From the cell containing the given text, extract its center point as [X, Y] coordinate. 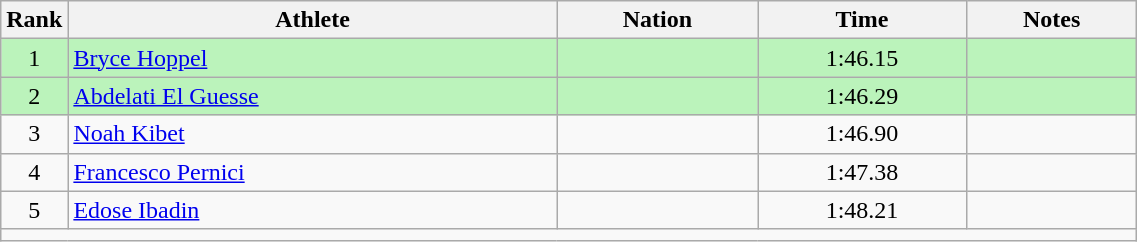
3 [34, 134]
Athlete [312, 20]
2 [34, 96]
1:47.38 [862, 172]
Abdelati El Guesse [312, 96]
Edose Ibadin [312, 210]
Bryce Hoppel [312, 58]
4 [34, 172]
1:46.90 [862, 134]
Time [862, 20]
Nation [657, 20]
1:48.21 [862, 210]
1 [34, 58]
Rank [34, 20]
5 [34, 210]
1:46.29 [862, 96]
Noah Kibet [312, 134]
Notes [1051, 20]
1:46.15 [862, 58]
Francesco Pernici [312, 172]
